Identify which cell holds the provided text, then report its (x, y) central coordinate. 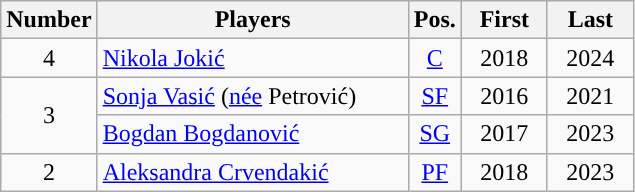
First (504, 20)
Nikola Jokić (252, 58)
C (434, 58)
3 (49, 115)
2 (49, 172)
4 (49, 58)
Aleksandra Crvendakić (252, 172)
PF (434, 172)
Pos. (434, 20)
Players (252, 20)
Sonja Vasić (née Petrović) (252, 96)
Bogdan Bogdanović (252, 134)
Last (590, 20)
2021 (590, 96)
SG (434, 134)
SF (434, 96)
Number (49, 20)
2016 (504, 96)
2024 (590, 58)
2017 (504, 134)
